Identify which cell holds the provided text, then report its (x, y) central coordinate. 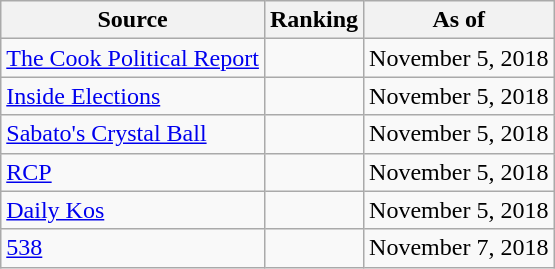
The Cook Political Report (133, 58)
Sabato's Crystal Ball (133, 134)
Ranking (314, 20)
As of (459, 20)
Inside Elections (133, 96)
538 (133, 248)
Source (133, 20)
RCP (133, 172)
Daily Kos (133, 210)
November 7, 2018 (459, 248)
